Locate the cell with the specified text and output its (X, Y) center coordinate. 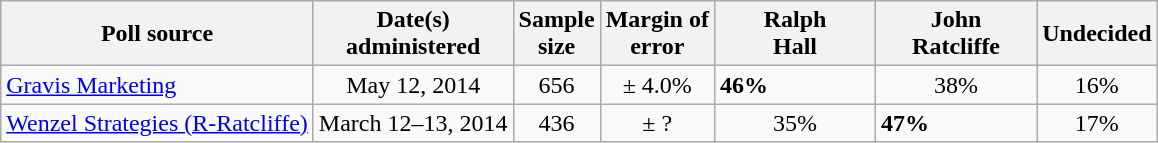
Margin oferror (657, 34)
RalphHall (794, 34)
Date(s)administered (413, 34)
436 (556, 123)
May 12, 2014 (413, 85)
March 12–13, 2014 (413, 123)
46% (794, 85)
Undecided (1097, 34)
Gravis Marketing (158, 85)
Wenzel Strategies (R-Ratcliffe) (158, 123)
17% (1097, 123)
± 4.0% (657, 85)
± ? (657, 123)
38% (956, 85)
16% (1097, 85)
35% (794, 123)
Samplesize (556, 34)
47% (956, 123)
656 (556, 85)
Poll source (158, 34)
JohnRatcliffe (956, 34)
